Scan for the cell matching the given text and deliver its (X, Y) coordinate at center. 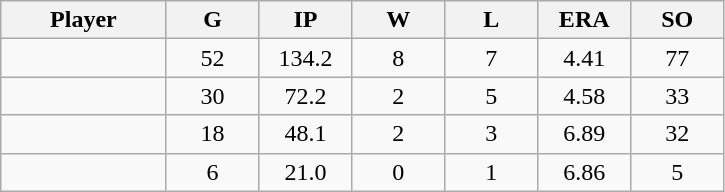
8 (398, 58)
L (492, 20)
3 (492, 134)
SO (678, 20)
7 (492, 58)
48.1 (306, 134)
W (398, 20)
6 (212, 172)
18 (212, 134)
Player (84, 20)
4.58 (584, 96)
32 (678, 134)
IP (306, 20)
6.89 (584, 134)
ERA (584, 20)
30 (212, 96)
72.2 (306, 96)
21.0 (306, 172)
G (212, 20)
0 (398, 172)
33 (678, 96)
52 (212, 58)
1 (492, 172)
134.2 (306, 58)
77 (678, 58)
6.86 (584, 172)
4.41 (584, 58)
